Return (X, Y) of the center of cell containing provided text 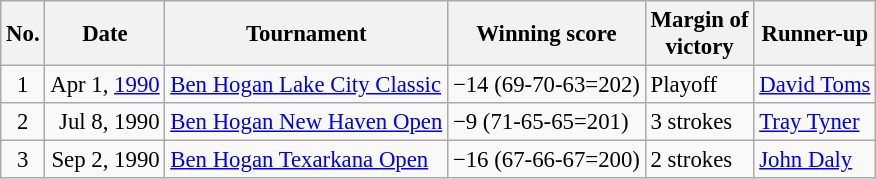
John Daly (815, 160)
David Toms (815, 85)
−9 (71-65-65=201) (547, 122)
−16 (67-66-67=200) (547, 160)
Jul 8, 1990 (105, 122)
Playoff (700, 85)
Ben Hogan Texarkana Open (306, 160)
2 (23, 122)
1 (23, 85)
Runner-up (815, 34)
No. (23, 34)
3 (23, 160)
−14 (69-70-63=202) (547, 85)
Tournament (306, 34)
Winning score (547, 34)
Ben Hogan New Haven Open (306, 122)
Margin ofvictory (700, 34)
3 strokes (700, 122)
Apr 1, 1990 (105, 85)
Sep 2, 1990 (105, 160)
Date (105, 34)
Tray Tyner (815, 122)
Ben Hogan Lake City Classic (306, 85)
2 strokes (700, 160)
